For the text-containing cell, return its midpoint in [X, Y] coordinate format. 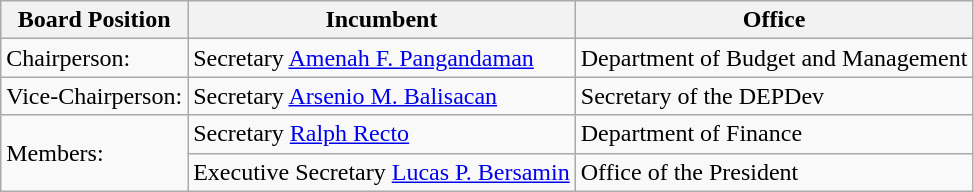
Department of Finance [774, 134]
Members: [94, 153]
Executive Secretary Lucas P. Bersamin [382, 172]
Chairperson: [94, 58]
Office [774, 20]
Vice-Chairperson: [94, 96]
Department of Budget and Management [774, 58]
Secretary Arsenio M. Balisacan [382, 96]
Secretary of the DEPDev [774, 96]
Office of the President [774, 172]
Secretary Ralph Recto [382, 134]
Secretary Amenah F. Pangandaman [382, 58]
Incumbent [382, 20]
Board Position [94, 20]
